Identify which cell holds the provided text, then report its (X, Y) central coordinate. 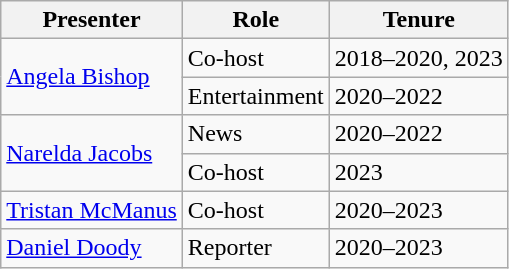
Entertainment (256, 96)
Angela Bishop (92, 77)
Reporter (256, 248)
Tenure (418, 20)
Daniel Doody (92, 248)
Tristan McManus (92, 210)
News (256, 134)
Presenter (92, 20)
Narelda Jacobs (92, 153)
2018–2020, 2023 (418, 58)
Role (256, 20)
2023 (418, 172)
